Identify which cell holds the provided text, then report its (x, y) central coordinate. 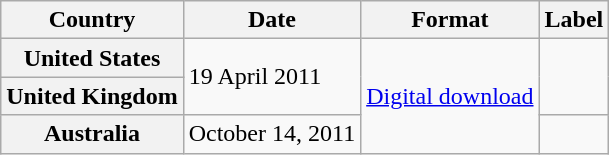
Country (92, 20)
Label (574, 20)
Format (450, 20)
19 April 2011 (272, 77)
Digital download (450, 96)
Australia (92, 134)
United States (92, 58)
United Kingdom (92, 96)
Date (272, 20)
October 14, 2011 (272, 134)
